Extract the (X, Y) coordinate from the center of the cell holding the provided text.  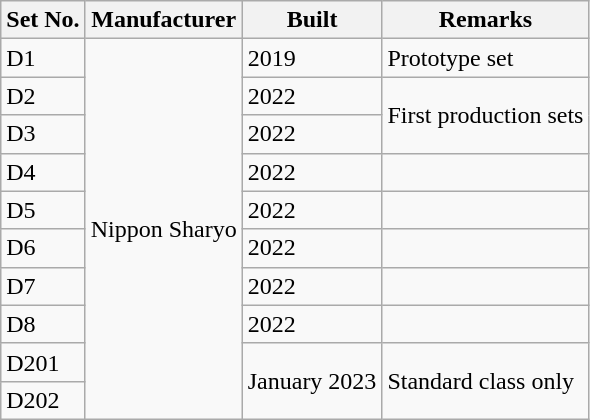
Standard class only (486, 381)
2019 (312, 58)
D2 (43, 96)
D7 (43, 286)
Manufacturer (164, 20)
D5 (43, 210)
D1 (43, 58)
January 2023 (312, 381)
D202 (43, 400)
D8 (43, 324)
Set No. (43, 20)
D3 (43, 134)
D201 (43, 362)
First production sets (486, 115)
D6 (43, 248)
Built (312, 20)
D4 (43, 172)
Nippon Sharyo (164, 230)
Remarks (486, 20)
Prototype set (486, 58)
